Capture the cell that displays the provided text and extract its [X, Y] central coordinate. 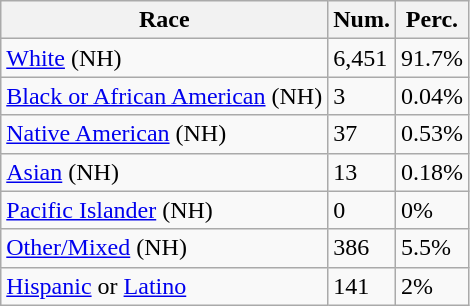
Asian (NH) [164, 172]
141 [362, 286]
Race [164, 20]
Pacific Islander (NH) [164, 210]
2% [432, 286]
0.04% [432, 96]
Hispanic or Latino [164, 286]
0 [362, 210]
Perc. [432, 20]
0.18% [432, 172]
Black or African American (NH) [164, 96]
3 [362, 96]
0.53% [432, 134]
5.5% [432, 248]
Num. [362, 20]
91.7% [432, 58]
0% [432, 210]
Other/Mixed (NH) [164, 248]
37 [362, 134]
White (NH) [164, 58]
13 [362, 172]
6,451 [362, 58]
Native American (NH) [164, 134]
386 [362, 248]
